Capture the cell that displays the provided text and extract its (x, y) central coordinate. 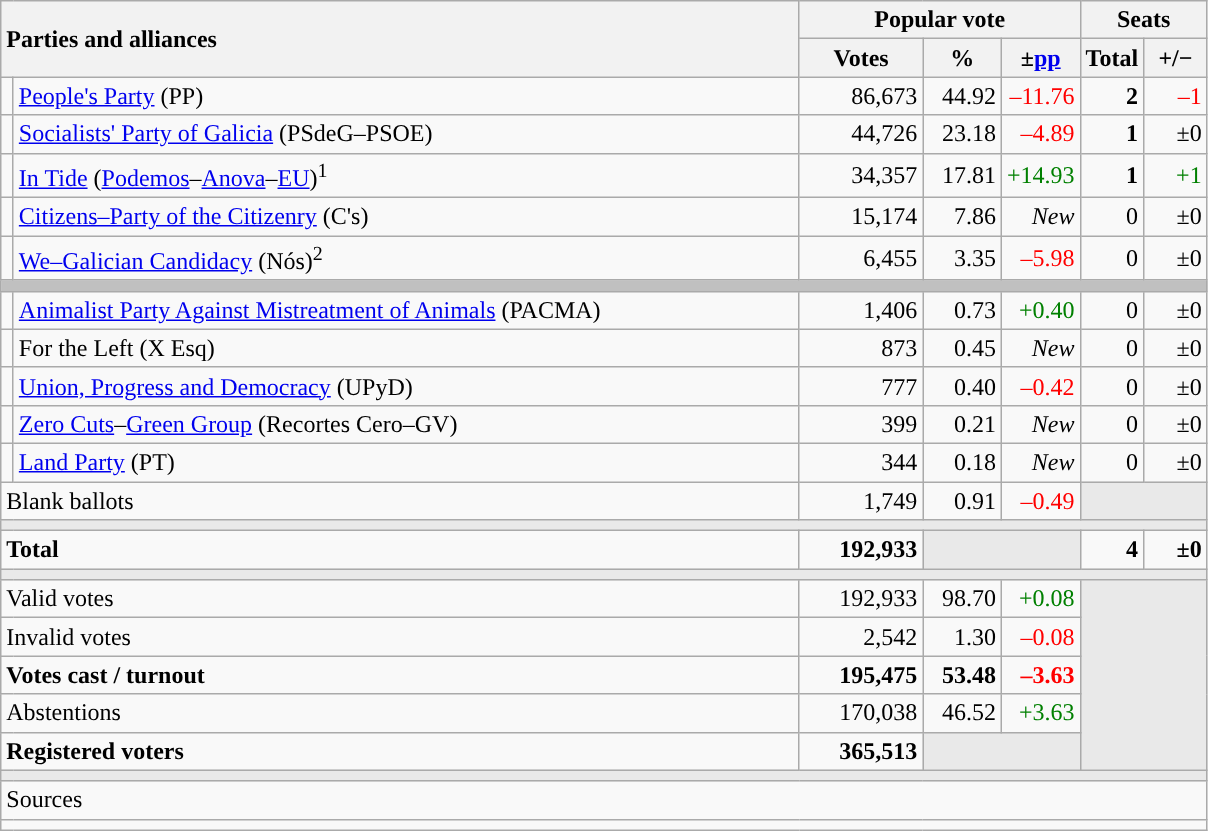
44,726 (861, 134)
7.86 (962, 217)
Sources (604, 800)
Socialists' Party of Galicia (PSdeG–PSOE) (406, 134)
Registered voters (400, 751)
0.73 (962, 310)
For the Left (X Esq) (406, 348)
+0.08 (1040, 599)
Animalist Party Against Mistreatment of Animals (PACMA) (406, 310)
–0.08 (1040, 637)
365,513 (861, 751)
Blank ballots (400, 501)
0.18 (962, 462)
% (962, 58)
–5.98 (1040, 258)
873 (861, 348)
+1 (1176, 176)
15,174 (861, 217)
–0.42 (1040, 386)
34,357 (861, 176)
53.48 (962, 675)
Seats (1144, 20)
±pp (1040, 58)
1.30 (962, 637)
46.52 (962, 713)
Abstentions (400, 713)
–1 (1176, 96)
Land Party (PT) (406, 462)
Votes cast / turnout (400, 675)
0.40 (962, 386)
3.35 (962, 258)
+14.93 (1040, 176)
Invalid votes (400, 637)
Valid votes (400, 599)
Citizens–Party of the Citizenry (C's) (406, 217)
2 (1112, 96)
4 (1112, 550)
777 (861, 386)
–4.89 (1040, 134)
0.45 (962, 348)
+3.63 (1040, 713)
–0.49 (1040, 501)
1,406 (861, 310)
23.18 (962, 134)
2,542 (861, 637)
0.91 (962, 501)
44.92 (962, 96)
People's Party (PP) (406, 96)
We–Galician Candidacy (Nós)2 (406, 258)
17.81 (962, 176)
98.70 (962, 599)
–11.76 (1040, 96)
399 (861, 424)
+/− (1176, 58)
86,673 (861, 96)
344 (861, 462)
6,455 (861, 258)
Popular vote (940, 20)
170,038 (861, 713)
+0.40 (1040, 310)
0.21 (962, 424)
In Tide (Podemos–Anova–EU)1 (406, 176)
Zero Cuts–Green Group (Recortes Cero–GV) (406, 424)
195,475 (861, 675)
Votes (861, 58)
Union, Progress and Democracy (UPyD) (406, 386)
–3.63 (1040, 675)
1,749 (861, 501)
Parties and alliances (400, 39)
